Locate the cell with the specified text and output its (X, Y) center coordinate. 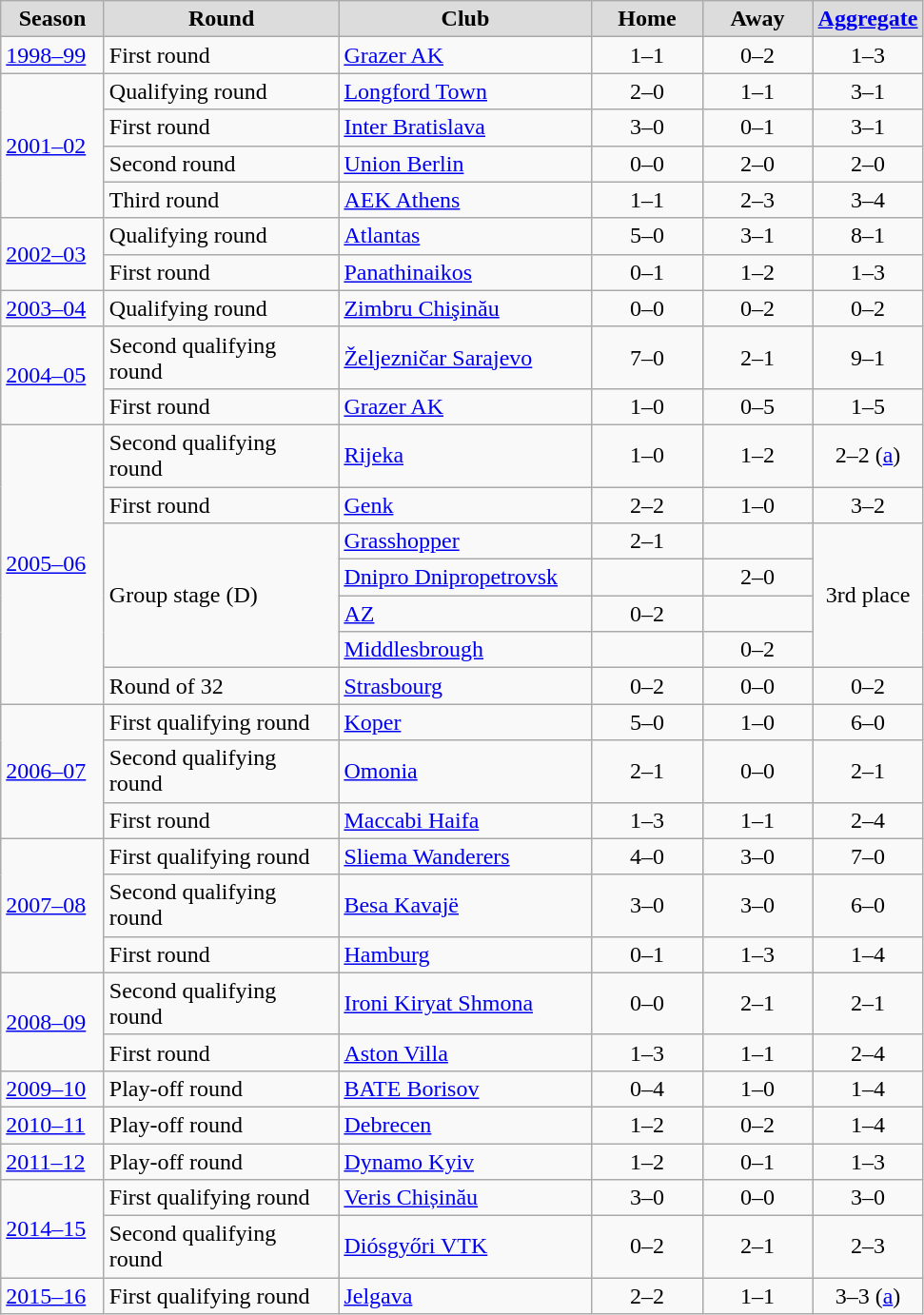
9–1 (868, 358)
2002–03 (53, 254)
3–3 (a) (868, 1296)
0–5 (757, 406)
Union Berlin (465, 164)
2005–06 (53, 563)
BATE Borisov (465, 1089)
2001–02 (53, 146)
2014–15 (53, 1229)
Besa Kavajë (465, 906)
Veris Chișinău (465, 1198)
2010–11 (53, 1125)
Longford Town (465, 91)
AZ (465, 614)
1998–99 (53, 55)
Aggregate (868, 19)
8–1 (868, 236)
Debrecen (465, 1125)
2008–09 (53, 1022)
Inter Bratislava (465, 128)
Second round (221, 164)
Round of 32 (221, 686)
Ironi Kiryat Shmona (465, 1003)
Round (221, 19)
Grasshopper (465, 541)
3–2 (868, 505)
2011–12 (53, 1162)
Jelgava (465, 1296)
Season (53, 19)
2004–05 (53, 375)
Željezničar Sarajevo (465, 358)
4–0 (647, 856)
Koper (465, 722)
Hamburg (465, 954)
Dnipro Dnipropetrovsk (465, 578)
Strasbourg (465, 686)
Club (465, 19)
Omonia (465, 771)
Home (647, 19)
2007–08 (53, 906)
Atlantas (465, 236)
Aston Villa (465, 1052)
Maccabi Haifa (465, 820)
Diósgyőri VTK (465, 1246)
Sliema Wanderers (465, 856)
2003–04 (53, 308)
2–2 (a) (868, 455)
Dynamo Kyiv (465, 1162)
3–4 (868, 200)
Rijeka (465, 455)
Zimbru Chişinău (465, 308)
AEK Athens (465, 200)
Away (757, 19)
2015–16 (53, 1296)
Middlesbrough (465, 650)
Panathinaikos (465, 272)
1–5 (868, 406)
0–4 (647, 1089)
3rd place (868, 596)
2009–10 (53, 1089)
Genk (465, 505)
2006–07 (53, 771)
Group stage (D) (221, 596)
Third round (221, 200)
